Provide the [X, Y] coordinate of the cell's center where the given text is located.  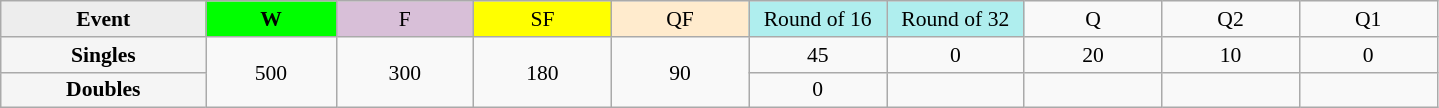
W [271, 19]
SF [543, 19]
Round of 16 [818, 19]
QF [680, 19]
Event [104, 19]
Singles [104, 55]
Q1 [1368, 19]
300 [405, 72]
Round of 32 [955, 19]
10 [1231, 55]
Q [1093, 19]
F [405, 19]
Doubles [104, 90]
180 [543, 72]
20 [1093, 55]
90 [680, 72]
45 [818, 55]
Q2 [1231, 19]
500 [271, 72]
